Scan for the cell matching the given text and deliver its [X, Y] coordinate at center. 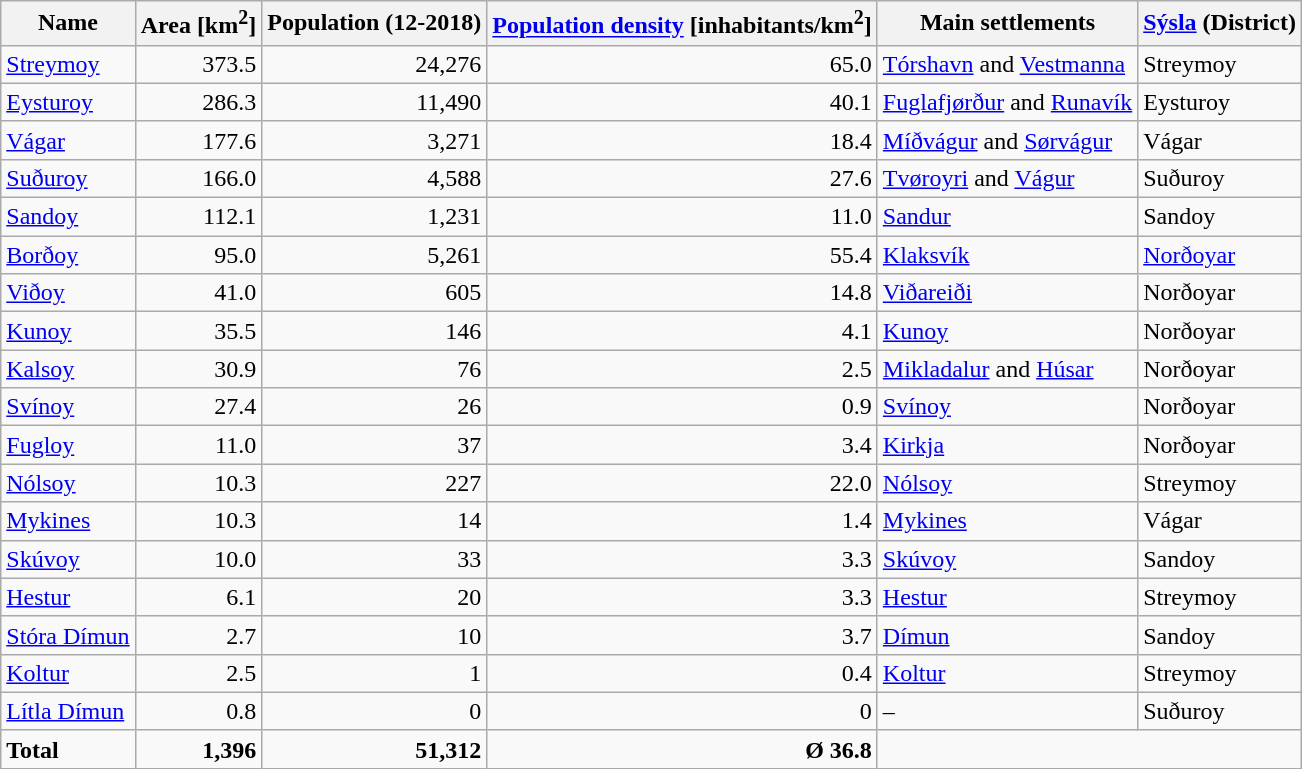
55.4 [682, 255]
95.0 [198, 255]
146 [374, 331]
286.3 [198, 102]
Dímun [1007, 635]
14.8 [682, 293]
Borðoy [68, 255]
18.4 [682, 140]
24,276 [374, 64]
Total [68, 749]
Sandur [1007, 217]
Ø 36.8 [682, 749]
27.4 [198, 407]
Fuglafjørður and Runavík [1007, 102]
Sýsla (District) [1220, 24]
26 [374, 407]
10.0 [198, 559]
Name [68, 24]
Kalsoy [68, 369]
0.8 [198, 711]
166.0 [198, 178]
40.1 [682, 102]
2.7 [198, 635]
Viðoy [68, 293]
14 [374, 521]
Klaksvík [1007, 255]
3,271 [374, 140]
33 [374, 559]
11,490 [374, 102]
Tórshavn and Vestmanna [1007, 64]
22.0 [682, 483]
– [1007, 711]
Population density [inhabitants/km2] [682, 24]
20 [374, 597]
373.5 [198, 64]
Main settlements [1007, 24]
0.4 [682, 673]
3.4 [682, 445]
35.5 [198, 331]
Mikladalur and Húsar [1007, 369]
0.9 [682, 407]
10 [374, 635]
6.1 [198, 597]
605 [374, 293]
51,312 [374, 749]
1,396 [198, 749]
Míðvágur and Sørvágur [1007, 140]
65.0 [682, 64]
227 [374, 483]
1 [374, 673]
1,231 [374, 217]
Fugloy [68, 445]
30.9 [198, 369]
Lítla Dímun [68, 711]
Kirkja [1007, 445]
Tvøroyri and Vágur [1007, 178]
177.6 [198, 140]
Population (12-2018) [374, 24]
4.1 [682, 331]
1.4 [682, 521]
37 [374, 445]
Viðareiði [1007, 293]
Area [km2] [198, 24]
112.1 [198, 217]
3.7 [682, 635]
27.6 [682, 178]
76 [374, 369]
4,588 [374, 178]
Stóra Dímun [68, 635]
5,261 [374, 255]
41.0 [198, 293]
